Detect which cell encompasses the target text, then output its [x, y] center coordinate. 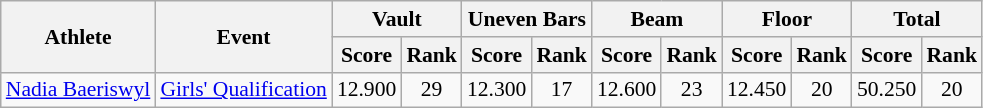
29 [432, 90]
Uneven Bars [527, 19]
Event [243, 36]
Vault [397, 19]
Nadia Baeriswyl [78, 90]
Athlete [78, 36]
12.600 [626, 90]
12.900 [366, 90]
Floor [787, 19]
12.450 [756, 90]
12.300 [496, 90]
Total [917, 19]
17 [562, 90]
Beam [657, 19]
23 [692, 90]
Girls' Qualification [243, 90]
50.250 [886, 90]
